Identify which cell holds the provided text, then report its [x, y] central coordinate. 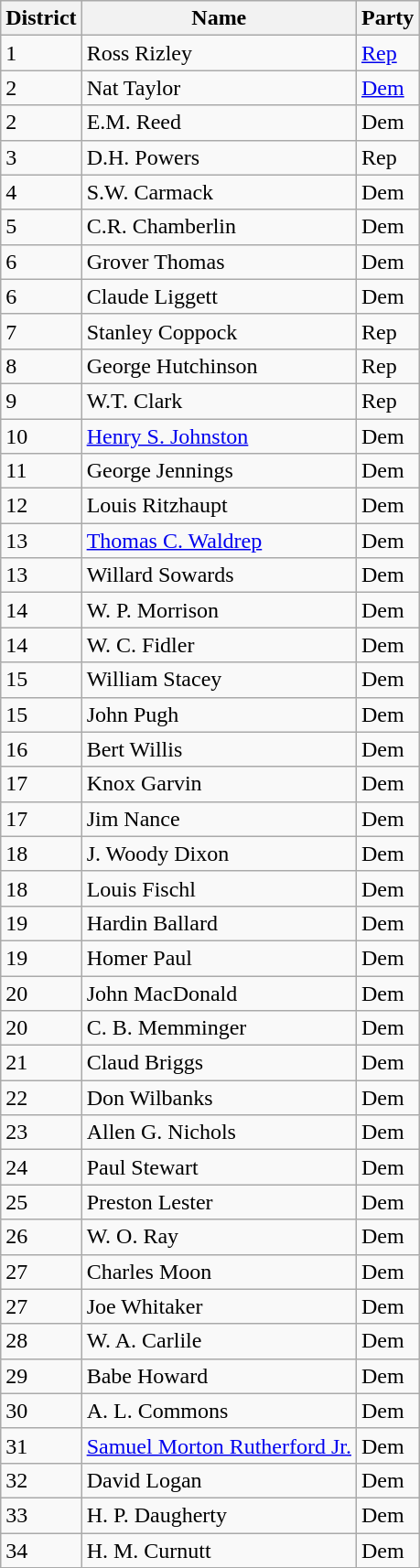
34 [41, 1551]
7 [41, 331]
Jim Nance [219, 819]
26 [41, 1237]
3 [41, 157]
Claude Liggett [219, 296]
10 [41, 436]
George Hutchinson [219, 366]
24 [41, 1167]
C. B. Memminger [219, 1028]
Nat Taylor [219, 88]
Samuel Morton Rutherford Jr. [219, 1445]
Thomas C. Waldrep [219, 541]
District [41, 18]
W.T. Clark [219, 401]
Henry S. Johnston [219, 436]
21 [41, 1063]
22 [41, 1098]
23 [41, 1133]
Louis Fischl [219, 888]
D.H. Powers [219, 157]
Don Wilbanks [219, 1098]
William Stacey [219, 680]
H. P. Daugherty [219, 1515]
Name [219, 18]
30 [41, 1411]
Stanley Coppock [219, 331]
John MacDonald [219, 993]
1 [41, 53]
H. M. Curnutt [219, 1551]
Knox Garvin [219, 784]
Charles Moon [219, 1272]
28 [41, 1341]
33 [41, 1515]
Joe Whitaker [219, 1306]
Ross Rizley [219, 53]
E.M. Reed [219, 123]
16 [41, 749]
Grover Thomas [219, 262]
11 [41, 471]
Homer Paul [219, 958]
W. C. Fidler [219, 645]
Allen G. Nichols [219, 1133]
Paul Stewart [219, 1167]
Party [387, 18]
David Logan [219, 1480]
Willard Sowards [219, 575]
Babe Howard [219, 1376]
Louis Ritzhaupt [219, 506]
A. L. Commons [219, 1411]
32 [41, 1480]
George Jennings [219, 471]
J. Woody Dixon [219, 854]
9 [41, 401]
29 [41, 1376]
Bert Willis [219, 749]
12 [41, 506]
W. P. Morrison [219, 610]
Preston Lester [219, 1202]
8 [41, 366]
John Pugh [219, 714]
Hardin Ballard [219, 923]
25 [41, 1202]
C.R. Chamberlin [219, 227]
5 [41, 227]
W. A. Carlile [219, 1341]
W. O. Ray [219, 1237]
S.W. Carmack [219, 192]
31 [41, 1445]
4 [41, 192]
Claud Briggs [219, 1063]
